Pinpoint the cell where the given text exists, returning its (x, y) midpoint coordinate. 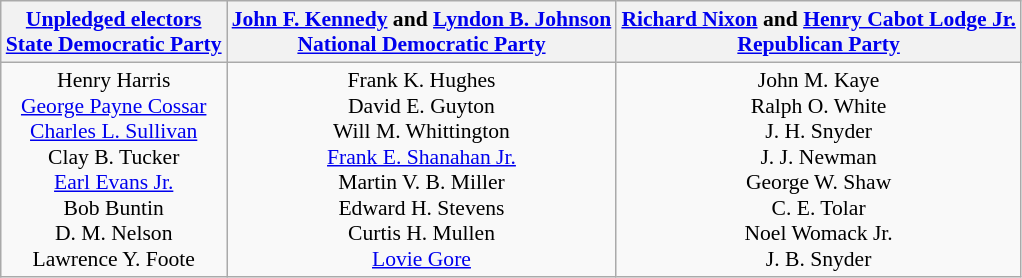
Richard Nixon and Henry Cabot Lodge Jr.Republican Party (818, 32)
Frank K. HughesDavid E. GuytonWill M. WhittingtonFrank E. Shanahan Jr.Martin V. B. MillerEdward H. StevensCurtis H. MullenLovie Gore (422, 169)
Unpledged electorsState Democratic Party (114, 32)
John M. KayeRalph O. WhiteJ. H. SnyderJ. J. NewmanGeorge W. ShawC. E. TolarNoel Womack Jr.J. B. Snyder (818, 169)
John F. Kennedy and Lyndon B. JohnsonNational Democratic Party (422, 32)
Henry HarrisGeorge Payne CossarCharles L. SullivanClay B. TuckerEarl Evans Jr.Bob BuntinD. M. NelsonLawrence Y. Foote (114, 169)
